Search for the cell housing the specified text and yield its [X, Y] center coordinate. 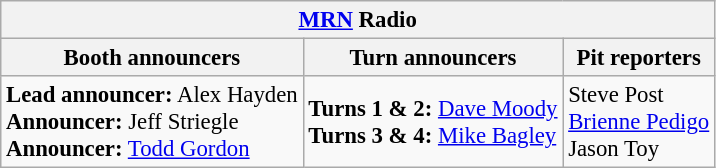
Turns 1 & 2: Dave MoodyTurns 3 & 4: Mike Bagley [433, 122]
Lead announcer: Alex HaydenAnnouncer: Jeff StriegleAnnouncer: Todd Gordon [152, 122]
Turn announcers [433, 58]
Pit reporters [639, 58]
Steve PostBrienne PedigoJason Toy [639, 122]
MRN Radio [358, 20]
Booth announcers [152, 58]
